From the cell containing the given text, extract its center point as [x, y] coordinate. 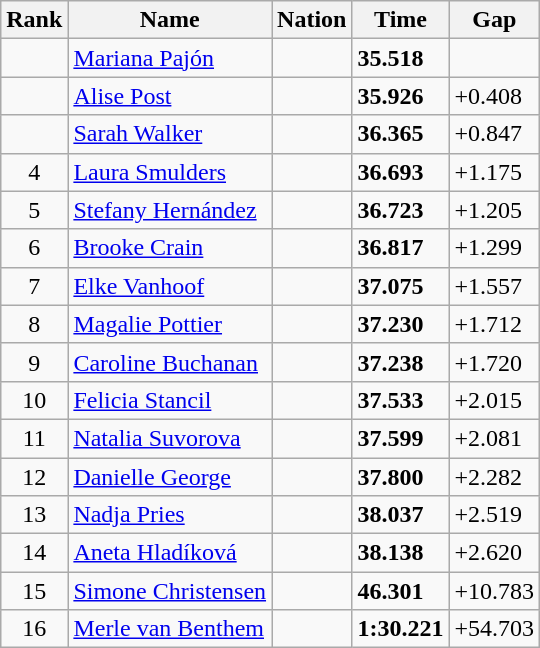
16 [34, 629]
11 [34, 438]
37.800 [400, 477]
Laura Smulders [170, 172]
Nation [312, 20]
37.533 [400, 400]
Mariana Pajón [170, 58]
+0.408 [494, 96]
10 [34, 400]
36.817 [400, 248]
+2.519 [494, 515]
37.230 [400, 324]
38.138 [400, 553]
+2.282 [494, 477]
9 [34, 362]
Merle van Benthem [170, 629]
36.723 [400, 210]
38.037 [400, 515]
8 [34, 324]
7 [34, 286]
Nadja Pries [170, 515]
15 [34, 591]
12 [34, 477]
4 [34, 172]
+1.175 [494, 172]
+2.015 [494, 400]
Alise Post [170, 96]
Rank [34, 20]
+54.703 [494, 629]
Felicia Stancil [170, 400]
Sarah Walker [170, 134]
1:30.221 [400, 629]
6 [34, 248]
37.238 [400, 362]
+2.081 [494, 438]
13 [34, 515]
37.599 [400, 438]
+1.720 [494, 362]
36.693 [400, 172]
5 [34, 210]
37.075 [400, 286]
Magalie Pottier [170, 324]
Name [170, 20]
Aneta Hladíková [170, 553]
Natalia Suvorova [170, 438]
Stefany Hernández [170, 210]
14 [34, 553]
Gap [494, 20]
46.301 [400, 591]
+0.847 [494, 134]
35.518 [400, 58]
Time [400, 20]
+2.620 [494, 553]
35.926 [400, 96]
Brooke Crain [170, 248]
Elke Vanhoof [170, 286]
Danielle George [170, 477]
+1.205 [494, 210]
+1.712 [494, 324]
36.365 [400, 134]
Simone Christensen [170, 591]
Caroline Buchanan [170, 362]
+1.299 [494, 248]
+10.783 [494, 591]
+1.557 [494, 286]
